Locate the cell with the specified text and output its (X, Y) center coordinate. 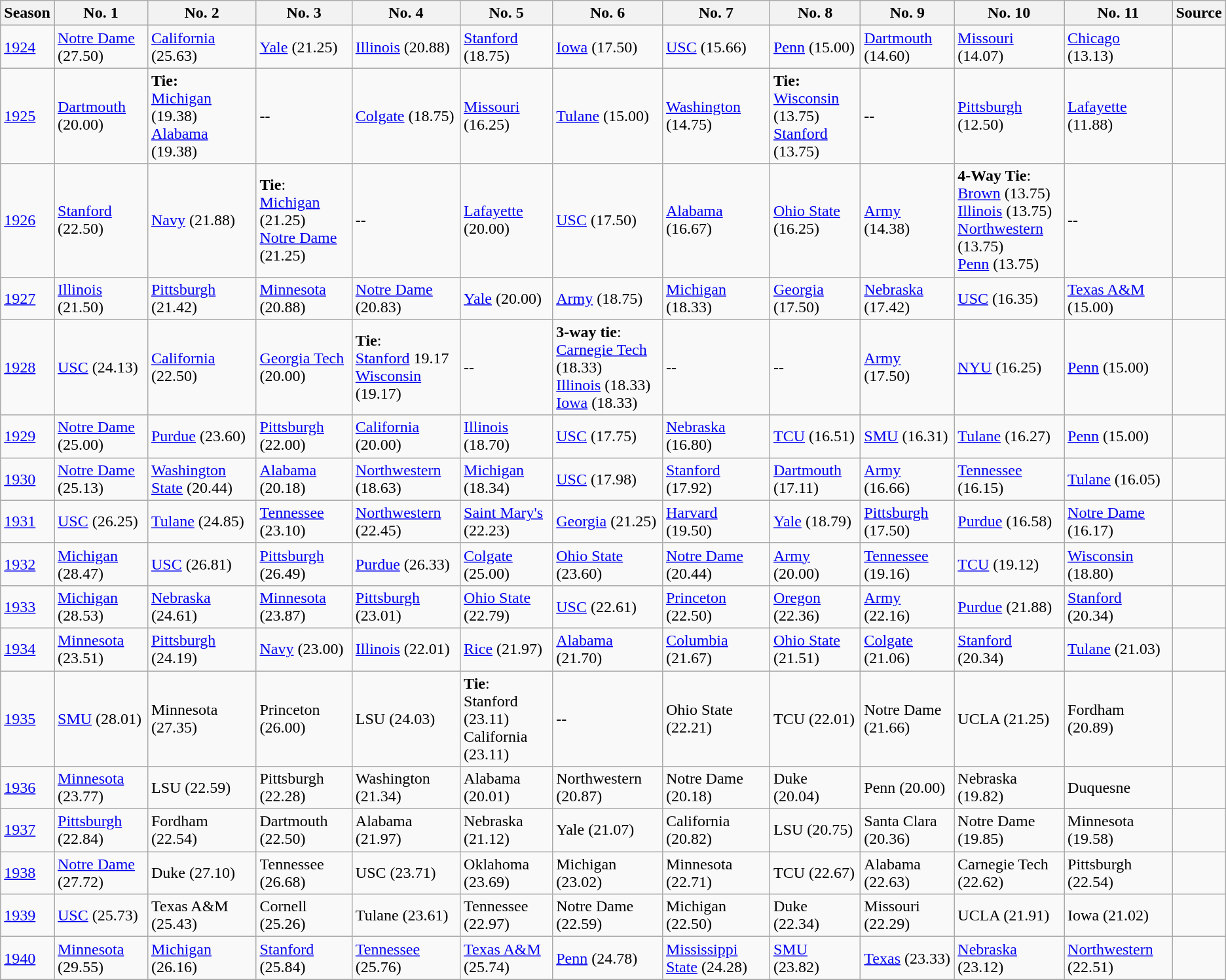
Harvard (19.50) (716, 521)
Princeton (22.50) (716, 606)
Pittsburgh (21.42) (202, 299)
Nebraska (23.12) (1009, 958)
California (20.82) (716, 830)
Tie:Michigan (21.25)Notre Dame (21.25) (304, 220)
Minnesota (23.77) (101, 788)
Illinois (22.01) (406, 649)
Tie:Stanford (23.11)California (23.11) (507, 718)
Ohio State (21.51) (815, 649)
Alabama (21.97) (406, 830)
USC (23.71) (406, 873)
Tie:Michigan (19.38)Alabama (19.38) (202, 116)
No. 9 (908, 13)
Tennessee (25.76) (406, 958)
USC (25.73) (101, 915)
Nebraska (16.80) (716, 436)
USC (17.50) (608, 220)
1937 (28, 830)
Navy (21.88) (202, 220)
Texas A&M (15.00) (1119, 299)
Penn (20.00) (908, 788)
Yale (18.79) (815, 521)
Nebraska (24.61) (202, 606)
Carnegie Tech (22.62) (1009, 873)
Tie:Wisconsin (13.75)Stanford (13.75) (815, 116)
Minnesota (23.87) (304, 606)
NYU (16.25) (1009, 367)
Tulane (16.05) (1119, 479)
USC (16.35) (1009, 299)
Alabama (22.63) (908, 873)
Ohio State (22.21) (716, 718)
Michigan (26.16) (202, 958)
Northwestern (22.51) (1119, 958)
Pittsburgh (22.28) (304, 788)
Minnesota (19.58) (1119, 830)
LSU (22.59) (202, 788)
Illinois (18.70) (507, 436)
Notre Dame (21.66) (908, 718)
USC (17.75) (608, 436)
1929 (28, 436)
1928 (28, 367)
SMU (28.01) (101, 718)
LSU (24.03) (406, 718)
Pittsburgh (24.19) (202, 649)
Minnesota (23.51) (101, 649)
1926 (28, 220)
Ohio State (16.25) (815, 220)
Texas A&M (25.74) (507, 958)
Alabama (16.67) (716, 220)
Michigan (22.50) (716, 915)
Stanford (22.50) (101, 220)
No. 2 (202, 13)
Tennessee (19.16) (908, 564)
Duquesne (1119, 788)
UCLA (21.25) (1009, 718)
Tie:Stanford 19.17Wisconsin (19.17) (406, 367)
California (22.50) (202, 367)
Notre Dame (20.18) (716, 788)
Tulane (16.27) (1009, 436)
Purdue (23.60) (202, 436)
California (25.63) (202, 47)
LSU (20.75) (815, 830)
Stanford (18.75) (507, 47)
Nebraska (19.82) (1009, 788)
Purdue (16.58) (1009, 521)
Duke (27.10) (202, 873)
Season (28, 13)
Penn (24.78) (608, 958)
Lafayette (11.88) (1119, 116)
Washington State (20.44) (202, 479)
TCU (22.01) (815, 718)
Columbia (21.67) (716, 649)
Dartmouth (22.50) (304, 830)
Wisconsin (18.80) (1119, 564)
Tulane (23.61) (406, 915)
Alabama (21.70) (608, 649)
Colgate (21.06) (908, 649)
USC (22.61) (608, 606)
Iowa (21.02) (1119, 915)
No. 8 (815, 13)
Washington (14.75) (716, 116)
Princeton (26.00) (304, 718)
Washington (21.34) (406, 788)
Notre Dame (25.13) (101, 479)
TCU (19.12) (1009, 564)
California (20.00) (406, 436)
Michigan (28.53) (101, 606)
Texas A&M (25.43) (202, 915)
1934 (28, 649)
1940 (28, 958)
Rice (21.97) (507, 649)
1927 (28, 299)
1930 (28, 479)
1931 (28, 521)
1935 (28, 718)
3-way tie:Carnegie Tech (18.33)Illinois (18.33)Iowa (18.33) (608, 367)
Minnesota (22.71) (716, 873)
No. 5 (507, 13)
Notre Dame (22.59) (608, 915)
Michigan (28.47) (101, 564)
Dartmouth (20.00) (101, 116)
Dartmouth (14.60) (908, 47)
Notre Dame (16.17) (1119, 521)
Michigan (18.34) (507, 479)
Duke (20.04) (815, 788)
Tulane (24.85) (202, 521)
Yale (21.07) (608, 830)
Army (20.00) (815, 564)
Pittsburgh (22.54) (1119, 873)
No. 7 (716, 13)
Minnesota (20.88) (304, 299)
Purdue (21.88) (1009, 606)
Tulane (21.03) (1119, 649)
4-Way Tie:Brown (13.75)Illinois (13.75)Northwestern (13.75)Penn (13.75) (1009, 220)
No. 6 (608, 13)
Santa Clara (20.36) (908, 830)
Stanford (17.92) (716, 479)
USC (15.66) (716, 47)
Georgia (21.25) (608, 521)
SMU (16.31) (908, 436)
No. 3 (304, 13)
Notre Dame (19.85) (1009, 830)
Pittsburgh (22.84) (101, 830)
Tennessee (23.10) (304, 521)
Pittsburgh (17.50) (908, 521)
No. 1 (101, 13)
1924 (28, 47)
Lafayette (20.00) (507, 220)
Yale (20.00) (507, 299)
Georgia (17.50) (815, 299)
Minnesota (29.55) (101, 958)
Fordham (20.89) (1119, 718)
Chicago (13.13) (1119, 47)
Duke (22.34) (815, 915)
TCU (16.51) (815, 436)
Army (16.66) (908, 479)
Colgate (18.75) (406, 116)
1939 (28, 915)
Tennessee (22.97) (507, 915)
Northwestern (20.87) (608, 788)
SMU (23.82) (815, 958)
Texas (23.33) (908, 958)
USC (26.25) (101, 521)
No. 11 (1119, 13)
TCU (22.67) (815, 873)
Notre Dame (25.00) (101, 436)
Pittsburgh (12.50) (1009, 116)
Cornell (25.26) (304, 915)
Nebraska (21.12) (507, 830)
Notre Dame (20.83) (406, 299)
Army (17.50) (908, 367)
1925 (28, 116)
Tennessee (26.68) (304, 873)
Northwestern (18.63) (406, 479)
Oklahoma (23.69) (507, 873)
Oregon (22.36) (815, 606)
Yale (21.25) (304, 47)
No. 10 (1009, 13)
USC (24.13) (101, 367)
Illinois (21.50) (101, 299)
Tulane (15.00) (608, 116)
Ohio State (23.60) (608, 564)
Missouri (16.25) (507, 116)
Alabama (20.01) (507, 788)
Notre Dame (27.50) (101, 47)
Alabama (20.18) (304, 479)
UCLA (21.91) (1009, 915)
Stanford (25.84) (304, 958)
Army (14.38) (908, 220)
Purdue (26.33) (406, 564)
Pittsburgh (22.00) (304, 436)
1936 (28, 788)
Michigan (23.02) (608, 873)
Source (1198, 13)
Illinois (20.88) (406, 47)
1932 (28, 564)
Northwestern (22.45) (406, 521)
Dartmouth (17.11) (815, 479)
USC (26.81) (202, 564)
Army (22.16) (908, 606)
Saint Mary's (22.23) (507, 521)
Missouri (14.07) (1009, 47)
1938 (28, 873)
Navy (23.00) (304, 649)
Michigan (18.33) (716, 299)
Iowa (17.50) (608, 47)
Army (18.75) (608, 299)
USC (17.98) (608, 479)
Tennessee (16.15) (1009, 479)
Georgia Tech (20.00) (304, 367)
1933 (28, 606)
Missouri (22.29) (908, 915)
Nebraska (17.42) (908, 299)
Colgate (25.00) (507, 564)
Minnesota (27.35) (202, 718)
No. 4 (406, 13)
Pittsburgh (23.01) (406, 606)
Notre Dame (27.72) (101, 873)
Fordham (22.54) (202, 830)
Pittsburgh (26.49) (304, 564)
Mississippi State (24.28) (716, 958)
Ohio State (22.79) (507, 606)
Notre Dame (20.44) (716, 564)
